Detect which cell encompasses the target text, then output its (X, Y) center coordinate. 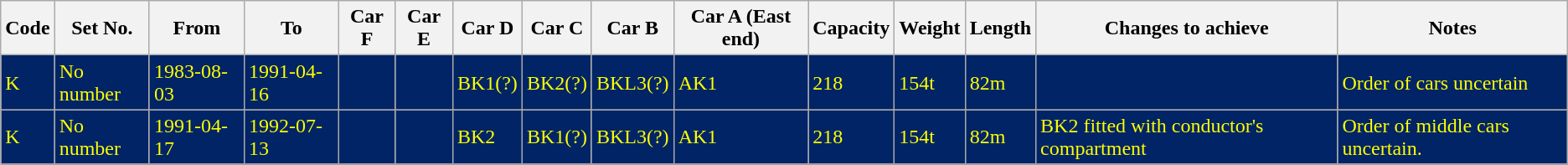
Car B (632, 28)
Changes to achieve (1187, 28)
Capacity (851, 28)
Car E (424, 28)
1992-07-13 (291, 137)
Weight (930, 28)
BK2(?) (556, 82)
To (291, 28)
Order of cars uncertain (1452, 82)
Car C (556, 28)
1991-04-17 (196, 137)
Car D (487, 28)
Length (1000, 28)
Set No. (102, 28)
Order of middle cars uncertain. (1452, 137)
Car A (East end) (740, 28)
From (196, 28)
Car F (367, 28)
Notes (1452, 28)
Code (28, 28)
BK2 (487, 137)
BK2 fitted with conductor's compartment (1187, 137)
1983-08-03 (196, 82)
1991-04-16 (291, 82)
